Determine the (x, y) coordinate at the center of the cell enclosing the given text.  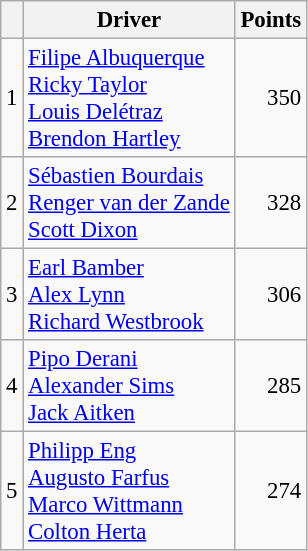
350 (270, 98)
Driver (129, 20)
Filipe Albuquerque Ricky Taylor Louis Delétraz Brendon Hartley (129, 98)
328 (270, 203)
Points (270, 20)
Sébastien Bourdais Renger van der Zande Scott Dixon (129, 203)
2 (12, 203)
3 (12, 295)
306 (270, 295)
Philipp Eng Augusto Farfus Marco Wittmann Colton Herta (129, 492)
Earl Bamber Alex Lynn Richard Westbrook (129, 295)
4 (12, 386)
274 (270, 492)
Pipo Derani Alexander Sims Jack Aitken (129, 386)
5 (12, 492)
1 (12, 98)
285 (270, 386)
